For the text-containing cell, return its midpoint in [x, y] coordinate format. 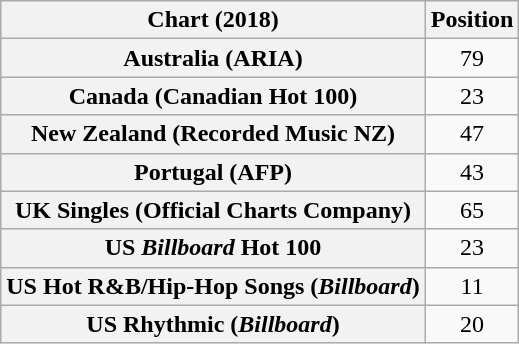
20 [472, 324]
Canada (Canadian Hot 100) [213, 96]
New Zealand (Recorded Music NZ) [213, 134]
47 [472, 134]
US Billboard Hot 100 [213, 248]
65 [472, 210]
43 [472, 172]
US Hot R&B/Hip-Hop Songs (Billboard) [213, 286]
US Rhythmic (Billboard) [213, 324]
79 [472, 58]
Chart (2018) [213, 20]
11 [472, 286]
Position [472, 20]
UK Singles (Official Charts Company) [213, 210]
Portugal (AFP) [213, 172]
Australia (ARIA) [213, 58]
